Extract the (x, y) coordinate from the center of the cell holding the provided text.  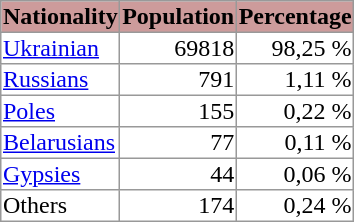
44 (178, 174)
Others (60, 206)
0,06 % (294, 174)
Nationality (60, 17)
0,22 % (294, 111)
Population (178, 17)
Russians (60, 80)
174 (178, 206)
98,25 % (294, 48)
Belarusians (60, 143)
77 (178, 143)
Percentage (294, 17)
791 (178, 80)
Gypsies (60, 174)
1,11 % (294, 80)
0,11 % (294, 143)
Poles (60, 111)
155 (178, 111)
0,24 % (294, 206)
Ukrainian (60, 48)
69818 (178, 48)
